Scan for the cell matching the given text and deliver its [X, Y] coordinate at center. 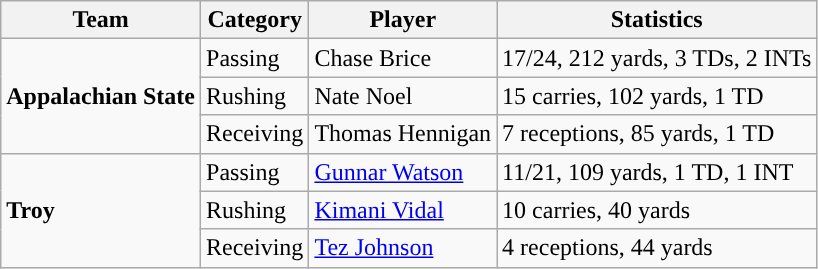
Chase Brice [403, 58]
15 carries, 102 yards, 1 TD [657, 96]
7 receptions, 85 yards, 1 TD [657, 134]
Tez Johnson [403, 248]
Player [403, 20]
17/24, 212 yards, 3 TDs, 2 INTs [657, 58]
Troy [101, 210]
10 carries, 40 yards [657, 210]
Category [255, 20]
11/21, 109 yards, 1 TD, 1 INT [657, 172]
Team [101, 20]
4 receptions, 44 yards [657, 248]
Appalachian State [101, 96]
Statistics [657, 20]
Nate Noel [403, 96]
Kimani Vidal [403, 210]
Gunnar Watson [403, 172]
Thomas Hennigan [403, 134]
